Pinpoint the cell where the given text exists, returning its [X, Y] midpoint coordinate. 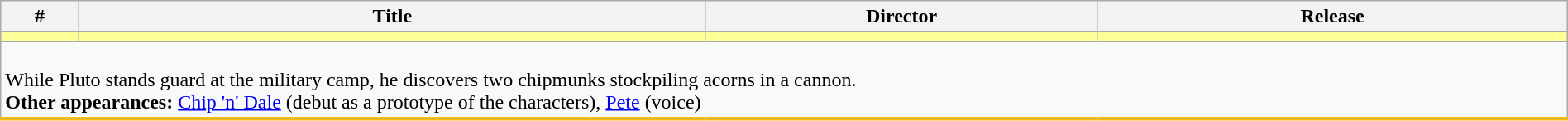
Release [1332, 17]
Director [901, 17]
# [40, 17]
Title [392, 17]
